Pinpoint the cell where the given text exists, returning its (x, y) midpoint coordinate. 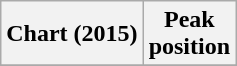
Chart (2015) (72, 34)
Peak position (189, 34)
